Provide the [x, y] coordinate of the cell's center where the given text is located.  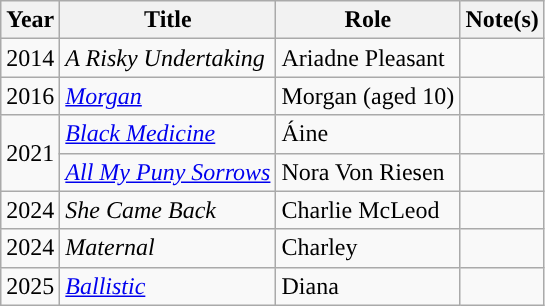
Ariadne Pleasant [368, 58]
Year [30, 20]
Charley [368, 248]
All My Puny Sorrows [168, 172]
Note(s) [502, 20]
Áine [368, 134]
Nora Von Riesen [368, 172]
Morgan (aged 10) [368, 96]
A Risky Undertaking [168, 58]
Maternal [168, 248]
2016 [30, 96]
2014 [30, 58]
Ballistic [168, 286]
Role [368, 20]
2021 [30, 153]
She Came Back [168, 210]
Charlie McLeod [368, 210]
Black Medicine [168, 134]
2025 [30, 286]
Title [168, 20]
Morgan [168, 96]
Diana [368, 286]
